Return the [x, y] coordinate for the center point of the cell that contains the specified text.  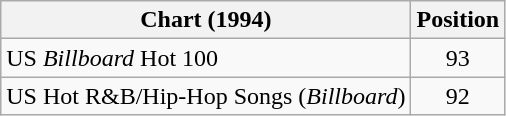
Chart (1994) [206, 20]
US Billboard Hot 100 [206, 58]
92 [458, 96]
US Hot R&B/Hip-Hop Songs (Billboard) [206, 96]
93 [458, 58]
Position [458, 20]
